Search for the cell housing the specified text and yield its (x, y) center coordinate. 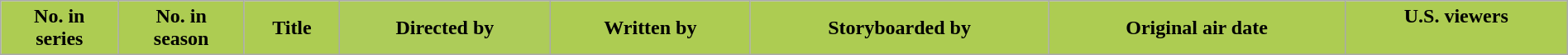
U.S. viewers (1456, 28)
Title (291, 28)
No. inseason (182, 28)
Original air date (1197, 28)
Storyboarded by (900, 28)
Directed by (445, 28)
No. inseries (60, 28)
Written by (650, 28)
